Return the (X, Y) coordinate for the center point of the cell that contains the specified text.  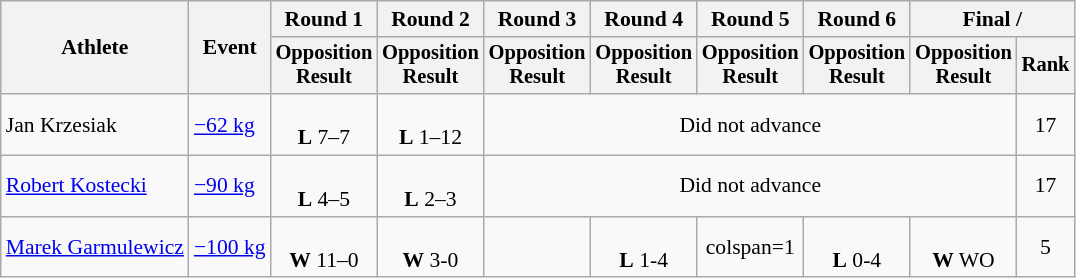
Round 6 (858, 19)
Round 1 (324, 19)
Robert Kostecki (95, 186)
Rank (1046, 66)
L 1–12 (430, 124)
L 0-4 (858, 248)
L 4–5 (324, 186)
L 2–3 (430, 186)
Athlete (95, 48)
Jan Krzesiak (95, 124)
Round 4 (644, 19)
Round 2 (430, 19)
colspan=1 (750, 248)
−100 kg (230, 248)
5 (1046, 248)
Final / (992, 19)
−90 kg (230, 186)
−62 kg (230, 124)
Round 3 (538, 19)
Round 5 (750, 19)
L 1-4 (644, 248)
W 11–0 (324, 248)
L 7–7 (324, 124)
Event (230, 48)
W 3-0 (430, 248)
W WO (964, 248)
Marek Garmulewicz (95, 248)
